For the text-containing cell, return its midpoint in [x, y] coordinate format. 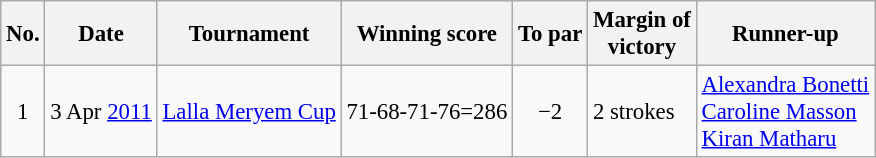
Margin ofvictory [642, 34]
−2 [550, 112]
No. [23, 34]
Alexandra Bonetti Caroline Masson Kiran Matharu [785, 112]
Lalla Meryem Cup [249, 112]
Tournament [249, 34]
3 Apr 2011 [101, 112]
Winning score [427, 34]
1 [23, 112]
To par [550, 34]
Runner-up [785, 34]
Date [101, 34]
2 strokes [642, 112]
71-68-71-76=286 [427, 112]
